Search for the cell housing the specified text and yield its (X, Y) center coordinate. 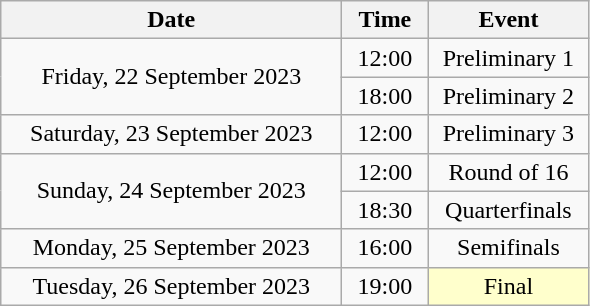
Time (385, 20)
19:00 (385, 286)
Semifinals (508, 248)
Event (508, 20)
Tuesday, 26 September 2023 (172, 286)
18:30 (385, 210)
Final (508, 286)
Date (172, 20)
Quarterfinals (508, 210)
Monday, 25 September 2023 (172, 248)
Friday, 22 September 2023 (172, 77)
18:00 (385, 96)
Preliminary 1 (508, 58)
Preliminary 2 (508, 96)
Sunday, 24 September 2023 (172, 191)
Round of 16 (508, 172)
Saturday, 23 September 2023 (172, 134)
Preliminary 3 (508, 134)
16:00 (385, 248)
